Extract the (X, Y) coordinate from the center of the cell holding the provided text.  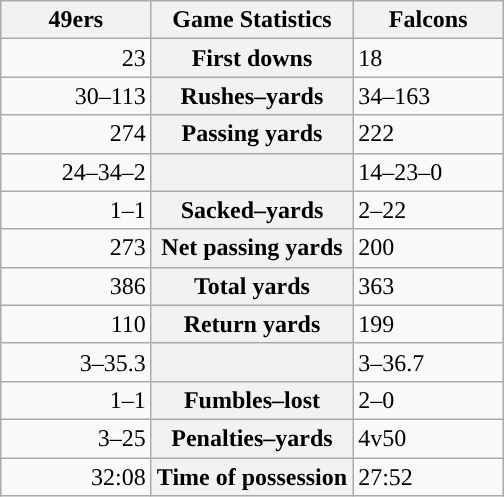
2–22 (428, 210)
Penalties–yards (252, 438)
273 (76, 248)
386 (76, 286)
Sacked–yards (252, 210)
32:08 (76, 477)
3–35.3 (76, 362)
30–113 (76, 96)
49ers (76, 20)
14–23–0 (428, 172)
Return yards (252, 324)
Rushes–yards (252, 96)
Time of possession (252, 477)
3–36.7 (428, 362)
Net passing yards (252, 248)
4v50 (428, 438)
23 (76, 58)
Total yards (252, 286)
200 (428, 248)
Fumbles–lost (252, 400)
34–163 (428, 96)
27:52 (428, 477)
199 (428, 324)
2–0 (428, 400)
3–25 (76, 438)
363 (428, 286)
24–34–2 (76, 172)
Falcons (428, 20)
First downs (252, 58)
274 (76, 134)
18 (428, 58)
222 (428, 134)
110 (76, 324)
Passing yards (252, 134)
Game Statistics (252, 20)
